Pinpoint the cell where the given text exists, returning its [x, y] midpoint coordinate. 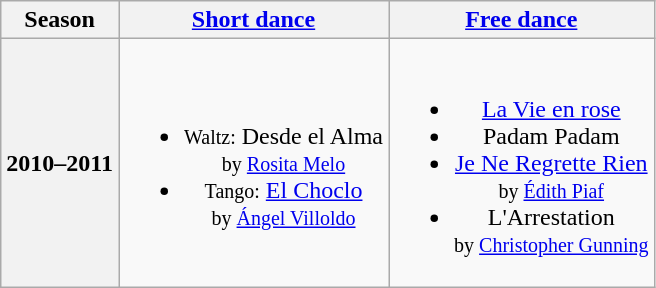
Free dance [522, 20]
La Vie en rosePadam PadamJe Ne Regrette Rien by Édith Piaf L'Arrestation by Christopher Gunning [522, 163]
Season [60, 20]
Short dance [253, 20]
2010–2011 [60, 163]
Waltz: Desde el Alma by Rosita Melo Tango: El Choclo by Ángel Villoldo [253, 163]
